Output the [x, y] coordinate of the center of the cell containing the given text.  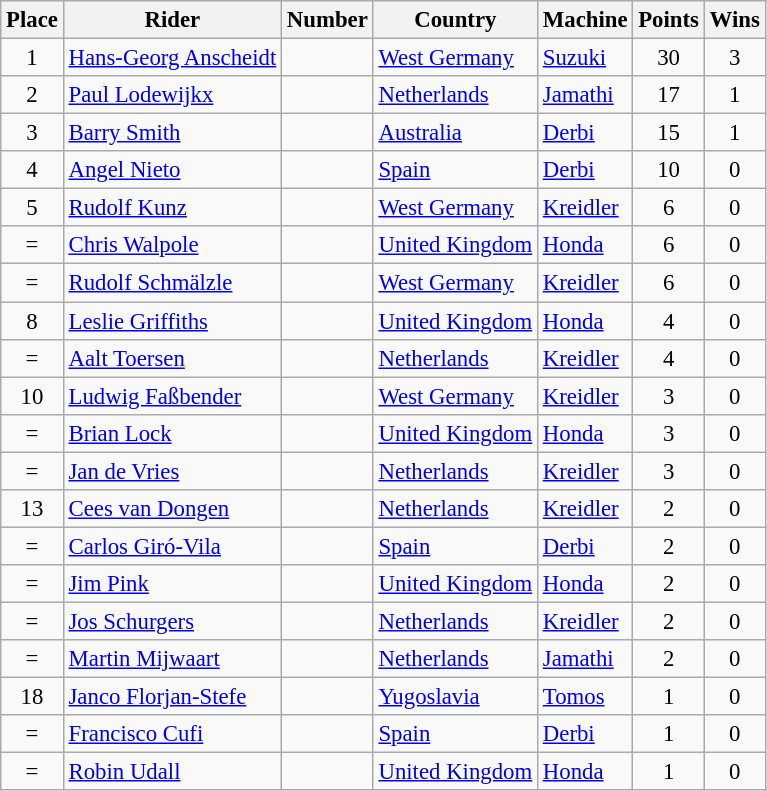
Yugoslavia [455, 697]
5 [32, 208]
Jim Pink [172, 584]
Leslie Griffiths [172, 321]
Tomos [586, 697]
Carlos Giró-Vila [172, 546]
Robin Udall [172, 772]
Points [668, 20]
17 [668, 95]
Paul Lodewijkx [172, 95]
8 [32, 321]
Rudolf Schmälzle [172, 283]
Machine [586, 20]
Place [32, 20]
Brian Lock [172, 433]
Francisco Cufi [172, 734]
Hans-Georg Anscheidt [172, 58]
Australia [455, 133]
30 [668, 58]
Wins [734, 20]
Barry Smith [172, 133]
Janco Florjan-Stefe [172, 697]
Aalt Toersen [172, 358]
13 [32, 509]
Chris Walpole [172, 245]
Cees van Dongen [172, 509]
Rider [172, 20]
18 [32, 697]
Jos Schurgers [172, 621]
Jan de Vries [172, 471]
Ludwig Faßbender [172, 396]
Martin Mijwaart [172, 659]
Suzuki [586, 58]
Number [328, 20]
Rudolf Kunz [172, 208]
Angel Nieto [172, 170]
15 [668, 133]
Country [455, 20]
